Locate the cell with the specified text and output its (X, Y) center coordinate. 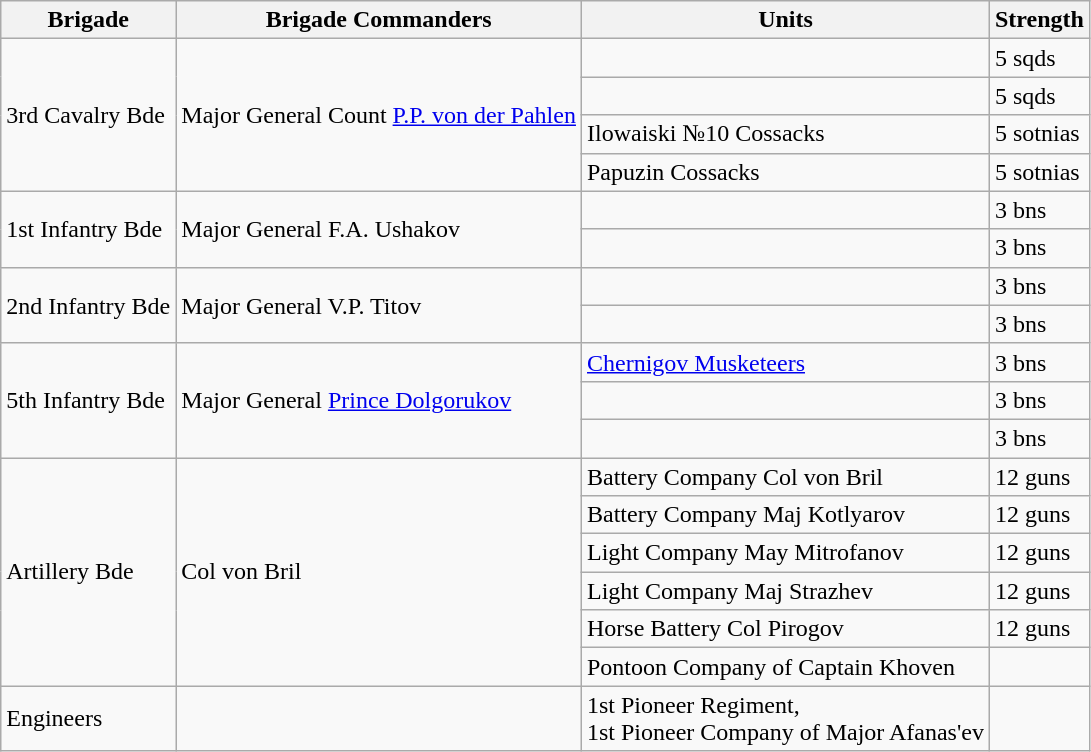
Major General F.A. Ushakov (379, 229)
1st Pioneer Regiment,1st Pioneer Company of Major Afanas'ev (785, 718)
1st Infantry Bde (88, 229)
Papuzin Cossacks (785, 172)
Ilowaiski №10 Cossacks (785, 134)
2nd Infantry Bde (88, 305)
Light Company Maj Strazhev (785, 591)
Horse Battery Col Pirogov (785, 629)
Col von Bril (379, 572)
Strength (1039, 20)
Battery Company Col von Bril (785, 477)
Battery Company Maj Kotlyarov (785, 515)
5th Infantry Bde (88, 400)
Brigade (88, 20)
Brigade Commanders (379, 20)
Pontoon Company of Captain Khoven (785, 667)
Major General V.P. Titov (379, 305)
Chernigov Musketeers (785, 362)
Artillery Bde (88, 572)
Light Company May Mitrofanov (785, 553)
Engineers (88, 718)
3rd Cavalry Bde (88, 115)
Major General Count P.P. von der Pahlen (379, 115)
Units (785, 20)
Major General Prince Dolgorukov (379, 400)
